Return (X, Y) of the center of cell containing provided text 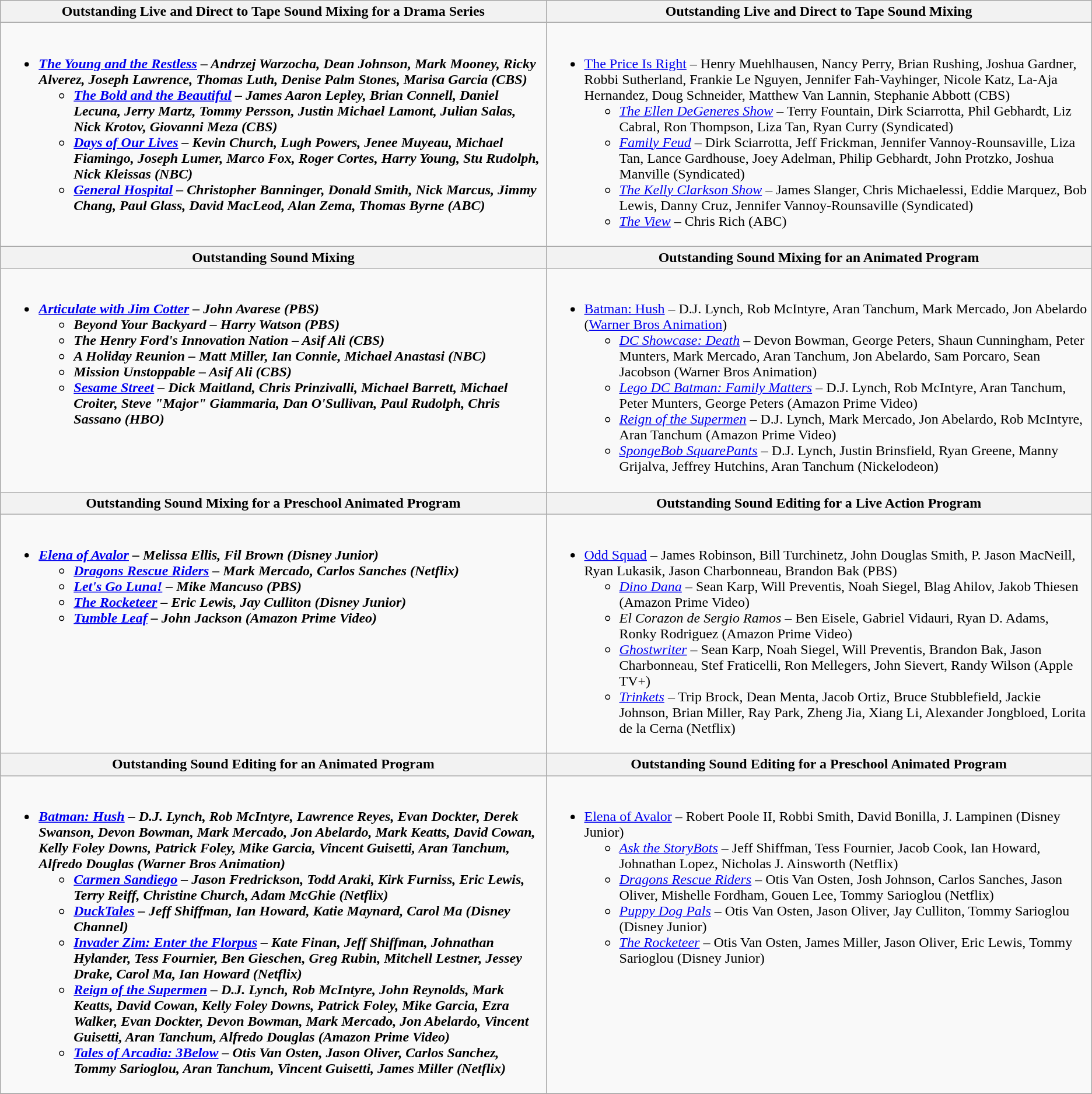
Outstanding Sound Mixing for an Animated Program (819, 257)
Outstanding Live and Direct to Tape Sound Mixing (819, 12)
Outstanding Live and Direct to Tape Sound Mixing for a Drama Series (273, 12)
Outstanding Sound Mixing (273, 257)
Outstanding Sound Editing for a Live Action Program (819, 503)
Outstanding Sound Mixing for a Preschool Animated Program (273, 503)
Outstanding Sound Editing for an Animated Program (273, 764)
Outstanding Sound Editing for a Preschool Animated Program (819, 764)
